Identify which cell holds the provided text, then report its (x, y) central coordinate. 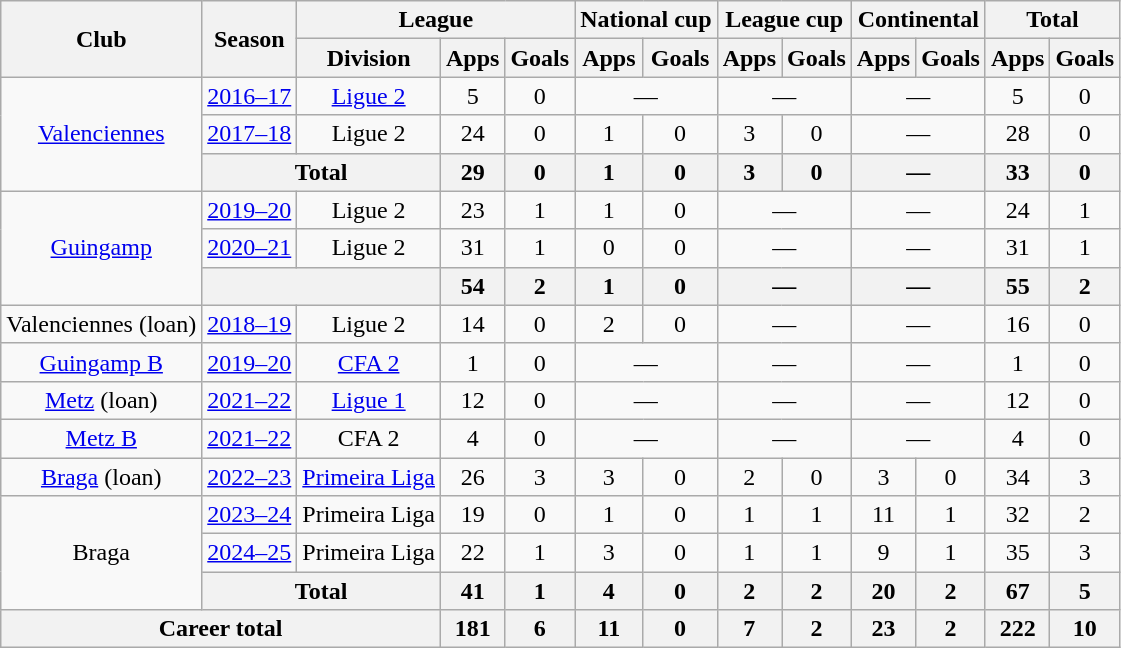
2024–25 (250, 553)
10 (1085, 629)
34 (1017, 477)
2018–19 (250, 324)
2017–18 (250, 134)
Metz B (102, 438)
Metz (loan) (102, 400)
2020–21 (250, 248)
222 (1017, 629)
16 (1017, 324)
Valenciennes (102, 134)
League cup (784, 20)
Guingamp (102, 248)
Division (369, 58)
National cup (646, 20)
2016–17 (250, 96)
Valenciennes (loan) (102, 324)
54 (472, 286)
33 (1017, 172)
41 (472, 591)
55 (1017, 286)
26 (472, 477)
29 (472, 172)
2023–24 (250, 515)
Braga (loan) (102, 477)
Ligue 1 (369, 400)
9 (883, 553)
14 (472, 324)
Career total (221, 629)
19 (472, 515)
Season (250, 39)
6 (540, 629)
Club (102, 39)
Continental (918, 20)
181 (472, 629)
20 (883, 591)
32 (1017, 515)
35 (1017, 553)
Guingamp B (102, 362)
22 (472, 553)
2022–23 (250, 477)
Braga (102, 553)
28 (1017, 134)
7 (749, 629)
67 (1017, 591)
League (436, 20)
